Capture the cell that displays the provided text and extract its [X, Y] central coordinate. 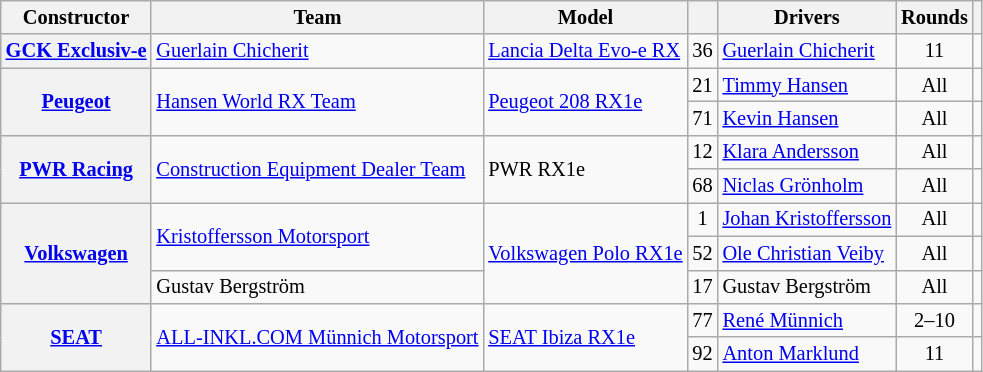
12 [703, 152]
Hansen World RX Team [317, 102]
Construction Equipment Dealer Team [317, 168]
Volkswagen Polo RX1e [585, 252]
SEAT Ibiza RX1e [585, 336]
ALL-INKL.COM Münnich Motorsport [317, 336]
Team [317, 17]
PWR Racing [76, 168]
Rounds [934, 17]
17 [703, 287]
68 [703, 186]
Timmy Hansen [808, 85]
77 [703, 320]
Peugeot 208 RX1e [585, 102]
Kristoffersson Motorsport [317, 236]
71 [703, 118]
Kevin Hansen [808, 118]
Anton Marklund [808, 354]
1 [703, 219]
GCK Exclusiv-e [76, 51]
Niclas Grönholm [808, 186]
36 [703, 51]
2–10 [934, 320]
SEAT [76, 336]
Volkswagen [76, 252]
PWR RX1e [585, 168]
Lancia Delta Evo-e RX [585, 51]
52 [703, 253]
Drivers [808, 17]
Klara Andersson [808, 152]
21 [703, 85]
Model [585, 17]
Constructor [76, 17]
92 [703, 354]
René Münnich [808, 320]
Ole Christian Veiby [808, 253]
Peugeot [76, 102]
Johan Kristoffersson [808, 219]
